Determine the (X, Y) coordinate at the center of the cell enclosing the given text.  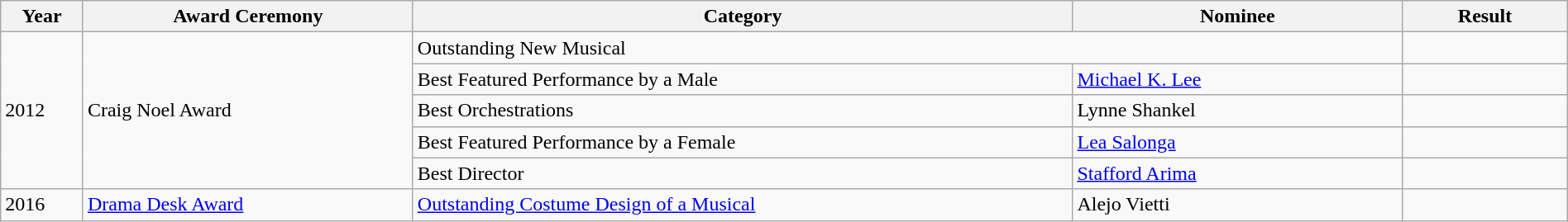
Nominee (1237, 17)
Award Ceremony (248, 17)
Year (42, 17)
2012 (42, 111)
Drama Desk Award (248, 205)
Best Featured Performance by a Male (743, 79)
Best Orchestrations (743, 111)
Alejo Vietti (1237, 205)
Best Featured Performance by a Female (743, 142)
Craig Noel Award (248, 111)
Michael K. Lee (1237, 79)
Outstanding Costume Design of a Musical (743, 205)
Result (1485, 17)
2016 (42, 205)
Best Director (743, 173)
Lynne Shankel (1237, 111)
Outstanding New Musical (908, 48)
Lea Salonga (1237, 142)
Stafford Arima (1237, 173)
Category (743, 17)
